Detect which cell encompasses the target text, then output its [X, Y] center coordinate. 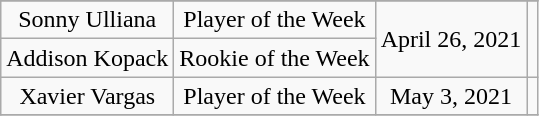
Rookie of the Week [274, 58]
April 26, 2021 [451, 39]
Xavier Vargas [88, 96]
Sonny Ulliana [88, 20]
Addison Kopack [88, 58]
May 3, 2021 [451, 96]
